Scan for the cell matching the given text and deliver its [x, y] coordinate at center. 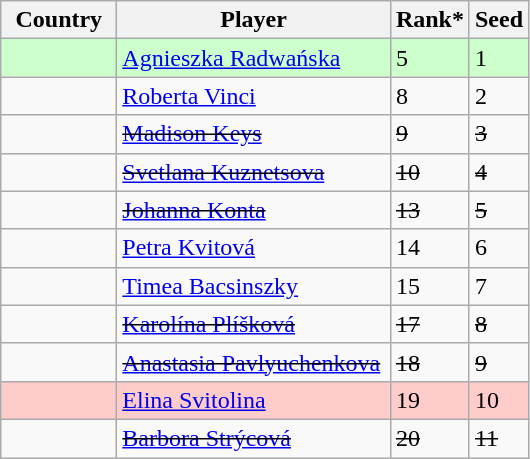
1 [498, 58]
17 [430, 324]
Rank* [430, 20]
19 [430, 400]
Svetlana Kuznetsova [254, 172]
Seed [498, 20]
15 [430, 286]
3 [498, 134]
11 [498, 438]
13 [430, 210]
Timea Bacsinszky [254, 286]
18 [430, 362]
Madison Keys [254, 134]
2 [498, 96]
20 [430, 438]
Barbora Strýcová [254, 438]
Johanna Konta [254, 210]
Country [59, 20]
Agnieszka Radwańska [254, 58]
Elina Svitolina [254, 400]
Anastasia Pavlyuchenkova [254, 362]
Karolína Plíšková [254, 324]
7 [498, 286]
Roberta Vinci [254, 96]
Player [254, 20]
6 [498, 248]
4 [498, 172]
14 [430, 248]
Petra Kvitová [254, 248]
